From the cell containing the given text, extract its center point as [x, y] coordinate. 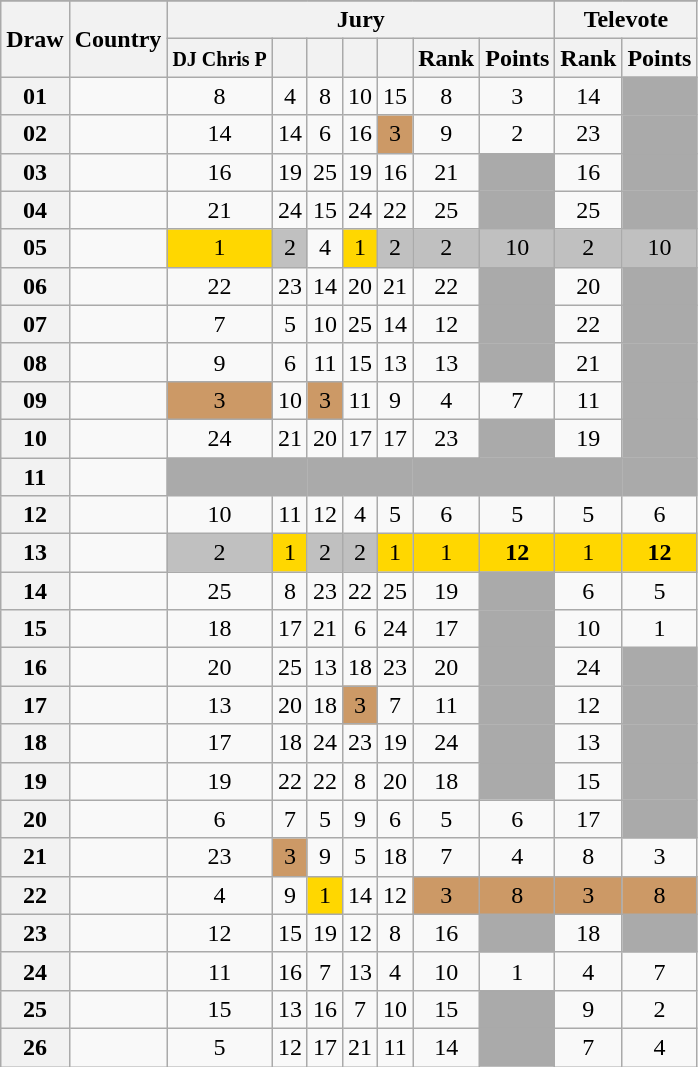
Jury [361, 20]
Televote [626, 20]
07 [35, 324]
04 [35, 210]
01 [35, 96]
Country [118, 39]
02 [35, 134]
03 [35, 172]
DJ Chris P [220, 58]
26 [35, 1047]
08 [35, 362]
09 [35, 400]
06 [35, 286]
Draw [35, 39]
05 [35, 248]
